Output the [X, Y] coordinate of the center of the cell containing the given text.  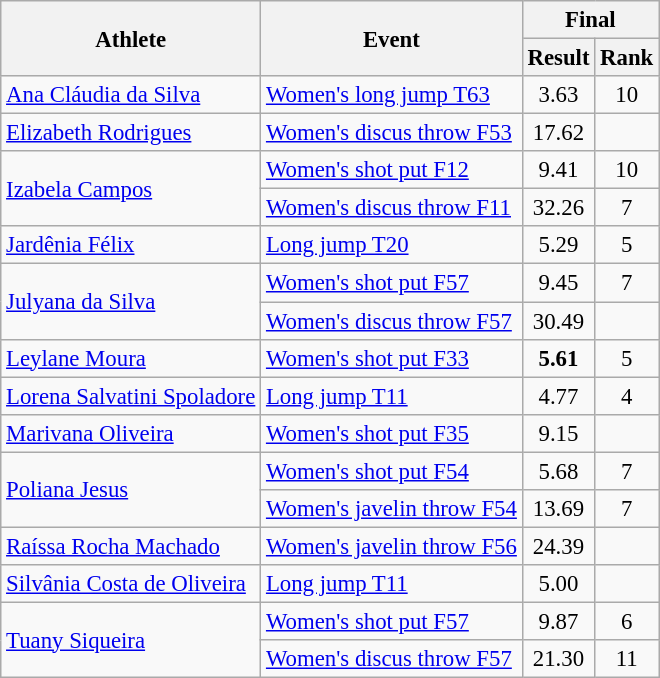
4 [627, 396]
Event [392, 38]
Izabela Campos [131, 188]
9.87 [558, 621]
Elizabeth Rodrigues [131, 133]
5.61 [558, 358]
9.45 [558, 283]
Women's shot put F12 [392, 170]
Silvânia Costa de Oliveira [131, 584]
9.41 [558, 170]
Women's shot put F33 [392, 358]
Athlete [131, 38]
21.30 [558, 659]
13.69 [558, 509]
Long jump T20 [392, 245]
Raíssa Rocha Machado [131, 546]
Women's long jump T63 [392, 95]
Jardênia Félix [131, 245]
3.63 [558, 95]
30.49 [558, 321]
Women's javelin throw F54 [392, 509]
Women's shot put F54 [392, 471]
9.15 [558, 433]
Rank [627, 58]
Women's discus throw F53 [392, 133]
Poliana Jesus [131, 490]
5.29 [558, 245]
5.68 [558, 471]
Tuany Siqueira [131, 640]
24.39 [558, 546]
Women's javelin throw F56 [392, 546]
5.00 [558, 584]
32.26 [558, 208]
11 [627, 659]
Women's discus throw F11 [392, 208]
17.62 [558, 133]
Ana Cláudia da Silva [131, 95]
4.77 [558, 396]
Women's shot put F35 [392, 433]
Leylane Moura [131, 358]
Julyana da Silva [131, 302]
Final [590, 20]
Lorena Salvatini Spoladore [131, 396]
6 [627, 621]
Marivana Oliveira [131, 433]
Result [558, 58]
